Determine the (x, y) coordinate at the center of the cell enclosing the given text.  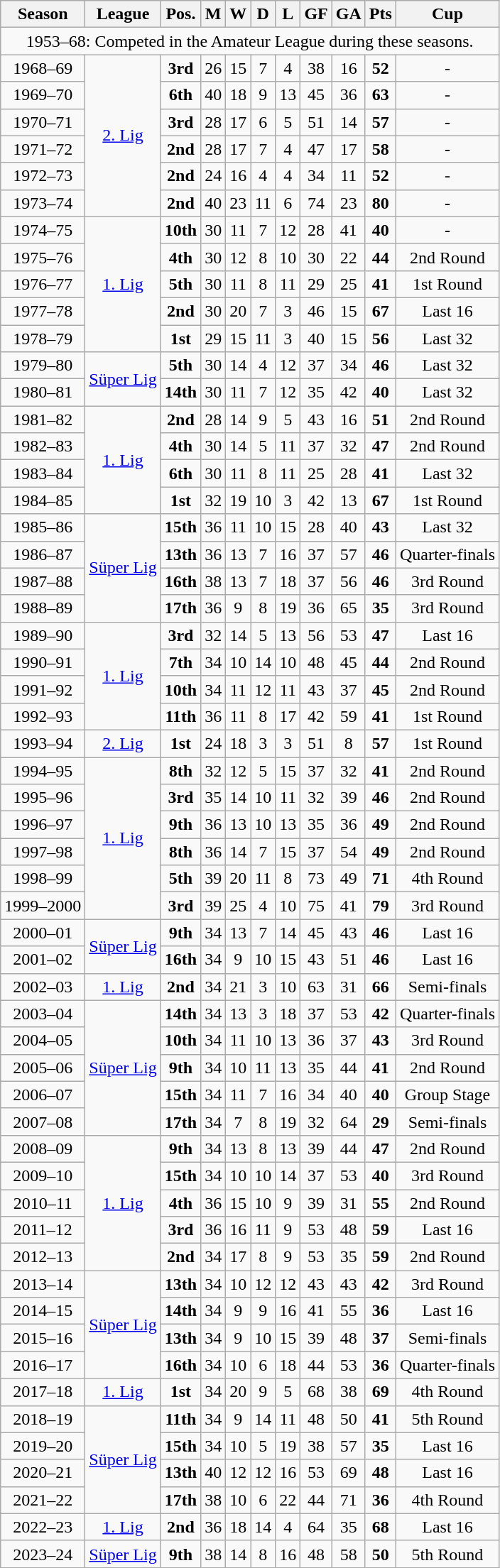
1980–81 (43, 393)
2015–16 (43, 1338)
1984–85 (43, 500)
2017–18 (43, 1392)
1979–80 (43, 366)
66 (381, 987)
1953–68: Competed in the Amateur League during these seasons. (250, 41)
1974–75 (43, 230)
1995–96 (43, 798)
1990–91 (43, 662)
2013–14 (43, 1284)
1977–78 (43, 311)
1993–94 (43, 743)
1970–71 (43, 122)
65 (348, 608)
2006–07 (43, 1095)
1973–74 (43, 203)
1975–76 (43, 257)
26 (213, 68)
D (263, 14)
2004–05 (43, 1041)
Pos. (180, 14)
1978–79 (43, 339)
1972–73 (43, 176)
1971–72 (43, 149)
1985–86 (43, 527)
2007–08 (43, 1122)
League (123, 14)
80 (381, 203)
1999–2000 (43, 906)
2012–13 (43, 1257)
2014–15 (43, 1311)
1994–95 (43, 770)
21 (239, 987)
2009–10 (43, 1175)
Season (43, 14)
2020–21 (43, 1473)
2019–20 (43, 1446)
75 (316, 906)
2003–04 (43, 1014)
1997–98 (43, 852)
1998–99 (43, 879)
W (239, 14)
1991–92 (43, 689)
GA (348, 14)
2005–06 (43, 1068)
1976–77 (43, 284)
1986–87 (43, 554)
2002–03 (43, 987)
1983–84 (43, 473)
1968–69 (43, 68)
2021–22 (43, 1500)
L (288, 14)
2010–11 (43, 1203)
2000–01 (43, 933)
1989–90 (43, 635)
2011–12 (43, 1230)
2023–24 (43, 1554)
79 (381, 906)
2022–23 (43, 1527)
Group Stage (447, 1095)
74 (316, 203)
1996–97 (43, 825)
73 (316, 879)
2018–19 (43, 1419)
54 (348, 852)
1969–70 (43, 95)
1988–89 (43, 608)
GF (316, 14)
1982–83 (43, 446)
1992–93 (43, 716)
Pts (381, 14)
Cup (447, 14)
1987–88 (43, 581)
2016–17 (43, 1365)
2008–09 (43, 1148)
1981–82 (43, 420)
2001–02 (43, 960)
7th (180, 662)
M (213, 14)
